Identify which cell holds the provided text, then report its [X, Y] central coordinate. 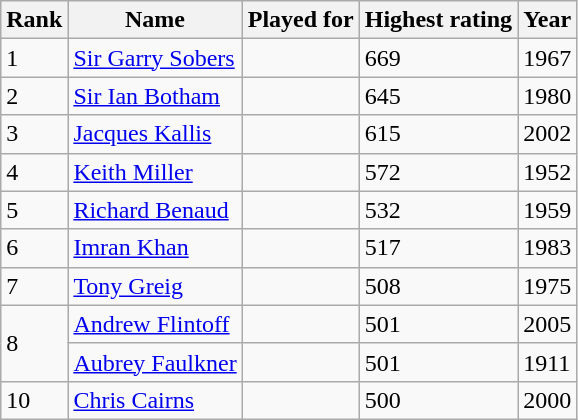
Aubrey Faulkner [155, 362]
5 [34, 210]
8 [34, 343]
Rank [34, 20]
Sir Ian Botham [155, 96]
6 [34, 248]
Sir Garry Sobers [155, 58]
1975 [548, 286]
1 [34, 58]
Tony Greig [155, 286]
1983 [548, 248]
4 [34, 172]
508 [438, 286]
1911 [548, 362]
572 [438, 172]
Andrew Flintoff [155, 324]
7 [34, 286]
615 [438, 134]
669 [438, 58]
2 [34, 96]
Name [155, 20]
1959 [548, 210]
517 [438, 248]
532 [438, 210]
645 [438, 96]
Year [548, 20]
Imran Khan [155, 248]
Richard Benaud [155, 210]
10 [34, 400]
2000 [548, 400]
Chris Cairns [155, 400]
2005 [548, 324]
1952 [548, 172]
Highest rating [438, 20]
2002 [548, 134]
1980 [548, 96]
500 [438, 400]
Jacques Kallis [155, 134]
3 [34, 134]
1967 [548, 58]
Keith Miller [155, 172]
Played for [300, 20]
